From the cell containing the given text, extract its center point as [X, Y] coordinate. 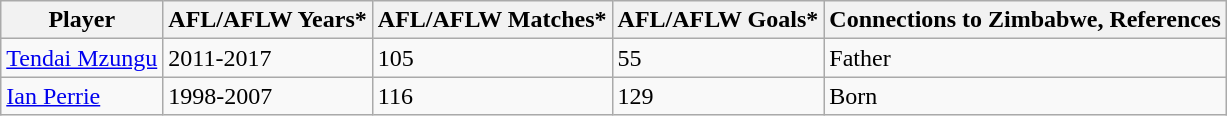
116 [492, 96]
Tendai Mzungu [82, 58]
Player [82, 20]
AFL/AFLW Years* [268, 20]
Father [1026, 58]
1998-2007 [268, 96]
105 [492, 58]
129 [718, 96]
2011-2017 [268, 58]
Ian Perrie [82, 96]
AFL/AFLW Matches* [492, 20]
Connections to Zimbabwe, References [1026, 20]
Born [1026, 96]
AFL/AFLW Goals* [718, 20]
55 [718, 58]
